Search for the cell housing the specified text and yield its [X, Y] center coordinate. 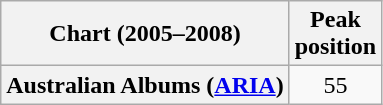
Australian Albums (ARIA) [145, 85]
55 [335, 85]
Peakposition [335, 34]
Chart (2005–2008) [145, 34]
